Output the (x, y) coordinate of the center of the cell containing the given text.  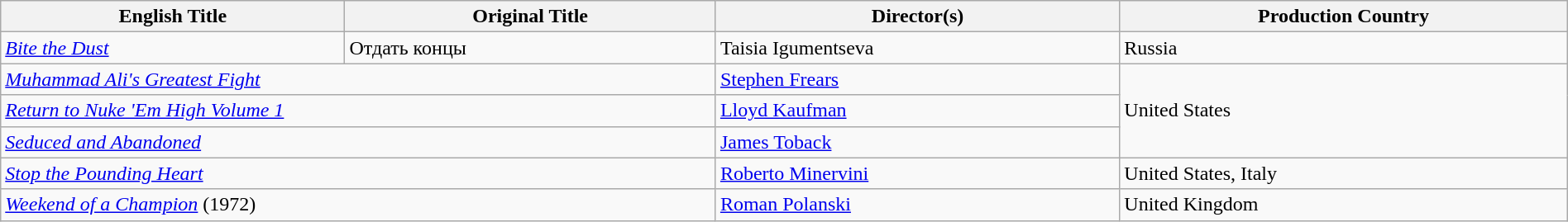
Production Country (1343, 17)
Lloyd Kaufman (917, 111)
Return to Nuke 'Em High Volume 1 (359, 111)
United States, Italy (1343, 173)
Отдать концы (530, 48)
English Title (173, 17)
Stephen Frears (917, 79)
Original Title (530, 17)
Taisia Igumentseva (917, 48)
Russia (1343, 48)
Weekend of a Champion (1972) (359, 205)
Bite the Dust (173, 48)
Director(s) (917, 17)
James Toback (917, 142)
United States (1343, 111)
Roberto Minervini (917, 173)
Muhammad Ali's Greatest Fight (359, 79)
United Kingdom (1343, 205)
Stop the Pounding Heart (359, 173)
Seduced and Abandoned (359, 142)
Roman Polanski (917, 205)
